Detect which cell encompasses the target text, then output its [x, y] center coordinate. 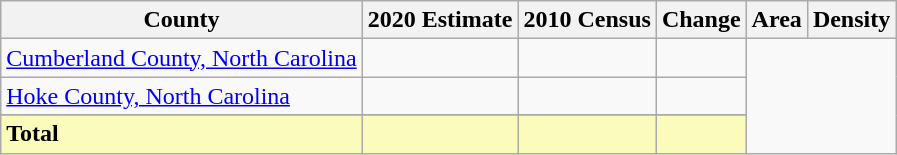
2020 Estimate [440, 20]
Density [851, 20]
Hoke County, North Carolina [182, 96]
Total [182, 134]
Area [776, 20]
Cumberland County, North Carolina [182, 58]
County [182, 20]
2010 Census [587, 20]
Change [701, 20]
